Return (X, Y) of the center of cell containing provided text 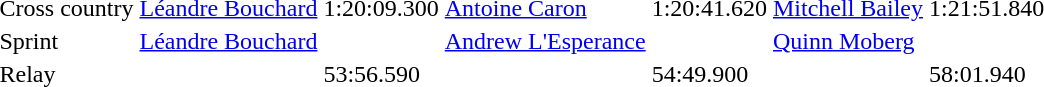
Quinn Moberg (848, 41)
Andrew L'Esperance (545, 41)
Léandre Bouchard (228, 41)
